Detect which cell encompasses the target text, then output its [X, Y] center coordinate. 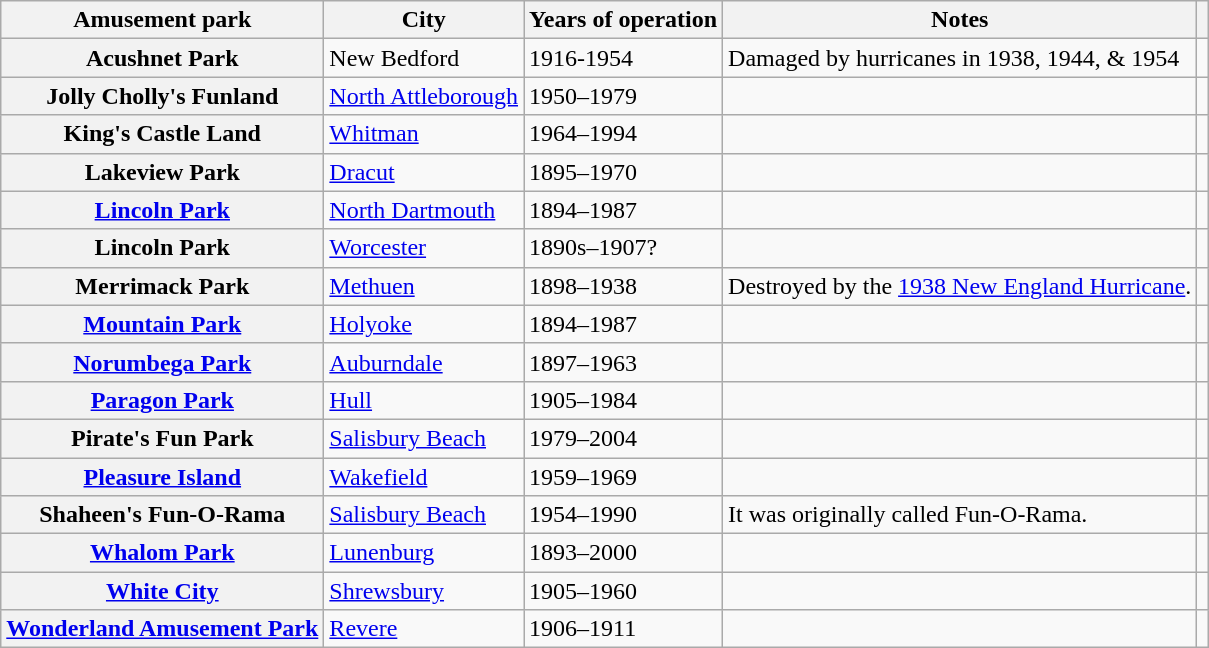
Acushnet Park [162, 58]
Wonderland Amusement Park [162, 629]
Shrewsbury [424, 591]
Lunenburg [424, 553]
Lakeview Park [162, 172]
Damaged by hurricanes in 1938, 1944, & 1954 [960, 58]
1898–1938 [624, 286]
1897–1963 [624, 362]
Merrimack Park [162, 286]
1954–1990 [624, 515]
King's Castle Land [162, 134]
1905–1960 [624, 591]
Worcester [424, 248]
1916-1954 [624, 58]
Mountain Park [162, 324]
Revere [424, 629]
Auburndale [424, 362]
1906–1911 [624, 629]
1964–1994 [624, 134]
Notes [960, 20]
1905–1984 [624, 400]
Methuen [424, 286]
Pleasure Island [162, 477]
Paragon Park [162, 400]
North Dartmouth [424, 210]
Amusement park [162, 20]
Years of operation [624, 20]
Dracut [424, 172]
1950–1979 [624, 96]
North Attleborough [424, 96]
1893–2000 [624, 553]
Norumbega Park [162, 362]
White City [162, 591]
1959–1969 [624, 477]
New Bedford [424, 58]
Pirate's Fun Park [162, 438]
Hull [424, 400]
Holyoke [424, 324]
Destroyed by the 1938 New England Hurricane. [960, 286]
City [424, 20]
Whitman [424, 134]
Shaheen's Fun-O-Rama [162, 515]
1895–1970 [624, 172]
It was originally called Fun-O-Rama. [960, 515]
1979–2004 [624, 438]
Wakefield [424, 477]
Jolly Cholly's Funland [162, 96]
1890s–1907? [624, 248]
Whalom Park [162, 553]
